Provide the [x, y] coordinate of the cell's center where the given text is located.  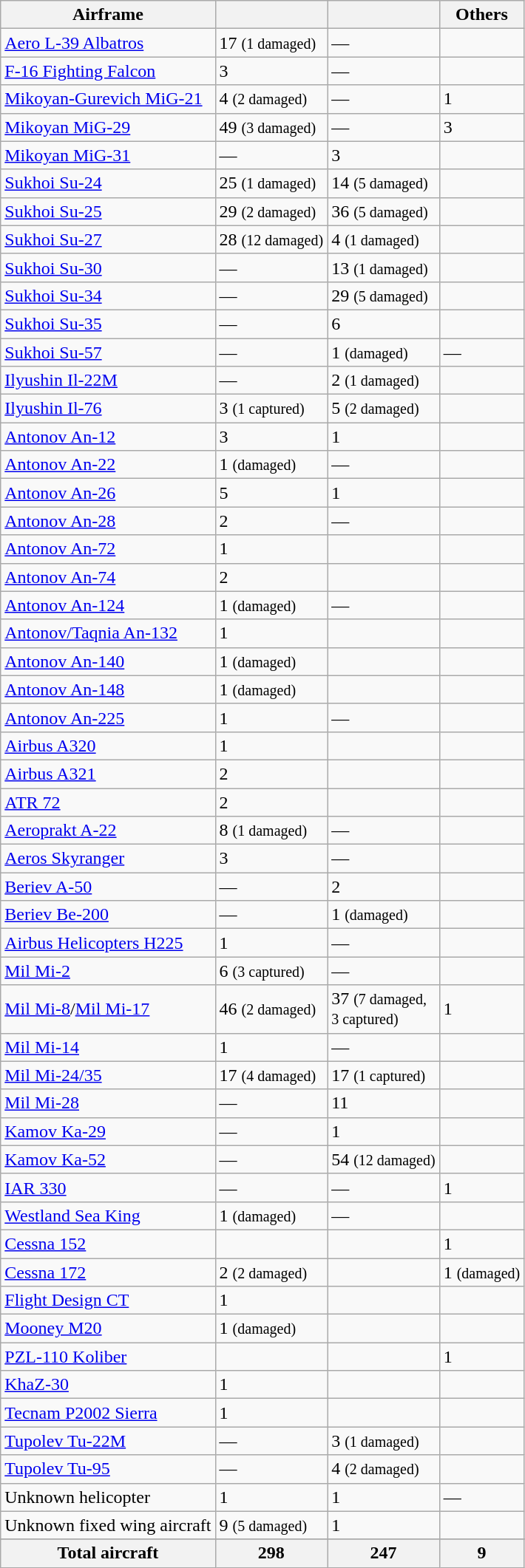
28 (12 damaged) [271, 239]
Unknown fixed wing aircraft [108, 1525]
Antonov An-140 [108, 661]
Antonov An-26 [108, 493]
6 [384, 324]
17 (4 damaged) [271, 1075]
Aeros Skyranger [108, 859]
Antonov An-225 [108, 717]
Airbus A320 [108, 746]
4 (1 damaged) [384, 239]
Beriev Be-200 [108, 915]
Sukhoi Su-25 [108, 211]
Antonov An-12 [108, 437]
PZL-110 Koliber [108, 1357]
Mil Mi-8/Mil Mi-17 [108, 1009]
Sukhoi Su-24 [108, 183]
Mil Mi-24/35 [108, 1075]
Mikoyan-Gurevich MiG-21 [108, 99]
Others [482, 15]
Cessna 172 [108, 1272]
ATR 72 [108, 802]
36 (5 damaged) [384, 211]
298 [271, 1553]
Westland Sea King [108, 1216]
Antonov An-28 [108, 521]
Total aircraft [108, 1553]
Mil Mi-14 [108, 1047]
46 (2 damaged) [271, 1009]
37 (7 damaged,3 captured) [384, 1009]
Kamov Ka-52 [108, 1159]
2 (2 damaged) [271, 1272]
2 (1 damaged) [384, 381]
Tupolev Tu-22M [108, 1441]
247 [384, 1553]
Ilyushin Il-76 [108, 409]
Mooney M20 [108, 1329]
49 (3 damaged) [271, 127]
Mikoyan MiG-29 [108, 127]
Mikoyan MiG-31 [108, 155]
9 (5 damaged) [271, 1525]
54 (12 damaged) [384, 1159]
29 (2 damaged) [271, 211]
Antonov An-148 [108, 689]
Sukhoi Su-27 [108, 239]
17 (1 captured) [384, 1075]
5 [271, 493]
IAR 330 [108, 1187]
13 (1 damaged) [384, 267]
Beriev A-50 [108, 887]
KhaZ-30 [108, 1385]
3 (1 damaged) [384, 1441]
5 (2 damaged) [384, 409]
29 (5 damaged) [384, 296]
3 (1 captured) [271, 409]
Tupolev Tu-95 [108, 1469]
Mil Mi-2 [108, 971]
F-16 Fighting Falcon [108, 71]
Tecnam P2002 Sierra [108, 1413]
11 [384, 1103]
Ilyushin Il-22M [108, 381]
Flight Design CT [108, 1301]
Airframe [108, 15]
Kamov Ka-29 [108, 1131]
Aero L-39 Albatros [108, 43]
17 (1 damaged) [271, 43]
Sukhoi Su-30 [108, 267]
Sukhoi Su-35 [108, 324]
Antonov/Taqnia An-132 [108, 633]
Airbus Helicopters H225 [108, 943]
Sukhoi Su-34 [108, 296]
Airbus A321 [108, 774]
Antonov An-124 [108, 605]
Antonov An-22 [108, 465]
Antonov An-72 [108, 549]
8 (1 damaged) [271, 831]
Cessna 152 [108, 1244]
Antonov An-74 [108, 577]
Sukhoi Su-57 [108, 352]
14 (5 damaged) [384, 183]
Mil Mi-28 [108, 1103]
6 (3 captured) [271, 971]
9 [482, 1553]
25 (1 damaged) [271, 183]
Unknown helicopter [108, 1497]
Aeroprakt A-22 [108, 831]
